Determine the [x, y] coordinate at the center of the cell enclosing the given text.  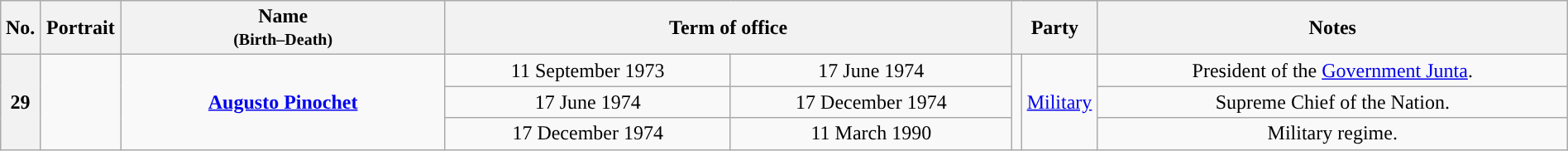
Portrait [80, 28]
Supreme Chief of the Nation. [1332, 102]
Notes [1332, 28]
Term of office [728, 28]
Military regime. [1332, 134]
President of the Government Junta. [1332, 71]
No. [21, 28]
11 September 1973 [587, 71]
Augusto Pinochet [283, 102]
Party [1054, 28]
Name(Birth–Death) [283, 28]
29 [21, 102]
11 March 1990 [871, 134]
Military [1060, 102]
